Detect which cell encompasses the target text, then output its [x, y] center coordinate. 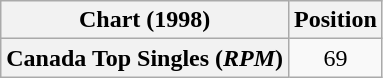
Chart (1998) [145, 20]
Canada Top Singles (RPM) [145, 58]
69 [336, 58]
Position [336, 20]
